Return the [X, Y] coordinate for the center point of the cell that contains the specified text.  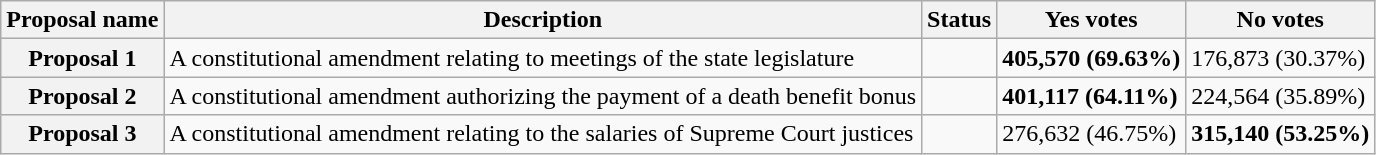
Proposal 3 [82, 134]
A constitutional amendment relating to the salaries of Supreme Court justices [543, 134]
Description [543, 20]
Status [960, 20]
315,140 (53.25%) [1280, 134]
401,117 (64.11%) [1092, 96]
Yes votes [1092, 20]
Proposal name [82, 20]
224,564 (35.89%) [1280, 96]
A constitutional amendment authorizing the payment of a death benefit bonus [543, 96]
405,570 (69.63%) [1092, 58]
No votes [1280, 20]
Proposal 1 [82, 58]
176,873 (30.37%) [1280, 58]
276,632 (46.75%) [1092, 134]
Proposal 2 [82, 96]
A constitutional amendment relating to meetings of the state legislature [543, 58]
